Output the [X, Y] coordinate of the center of the cell containing the given text.  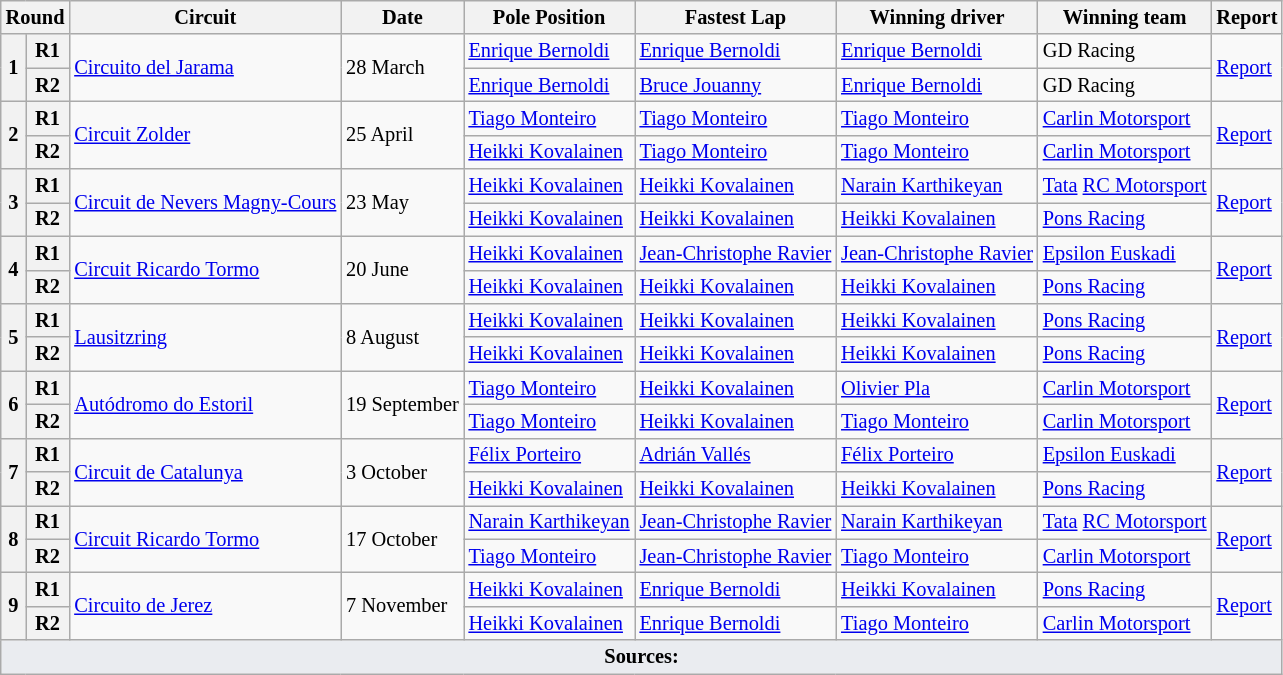
8 [14, 538]
4 [14, 270]
Circuit de Catalunya [205, 472]
Adrián Vallés [736, 455]
Autódromo do Estoril [205, 404]
7 [14, 472]
19 September [402, 404]
Pole Position [550, 17]
2 [14, 134]
Circuit Zolder [205, 134]
Round [36, 17]
Lausitzring [205, 336]
Circuit de Nevers Magny-Cours [205, 202]
9 [14, 606]
7 November [402, 606]
Winning team [1125, 17]
28 March [402, 68]
Sources: [642, 657]
Date [402, 17]
Olivier Pla [937, 388]
25 April [402, 134]
6 [14, 404]
5 [14, 336]
8 August [402, 336]
3 October [402, 472]
Circuito del Jarama [205, 68]
Winning driver [937, 17]
3 [14, 202]
17 October [402, 538]
Circuit [205, 17]
1 [14, 68]
Circuito de Jerez [205, 606]
20 June [402, 270]
Fastest Lap [736, 17]
23 May [402, 202]
Bruce Jouanny [736, 85]
